Find where the given text appears and provide that cell's center as [X, Y] coordinate. 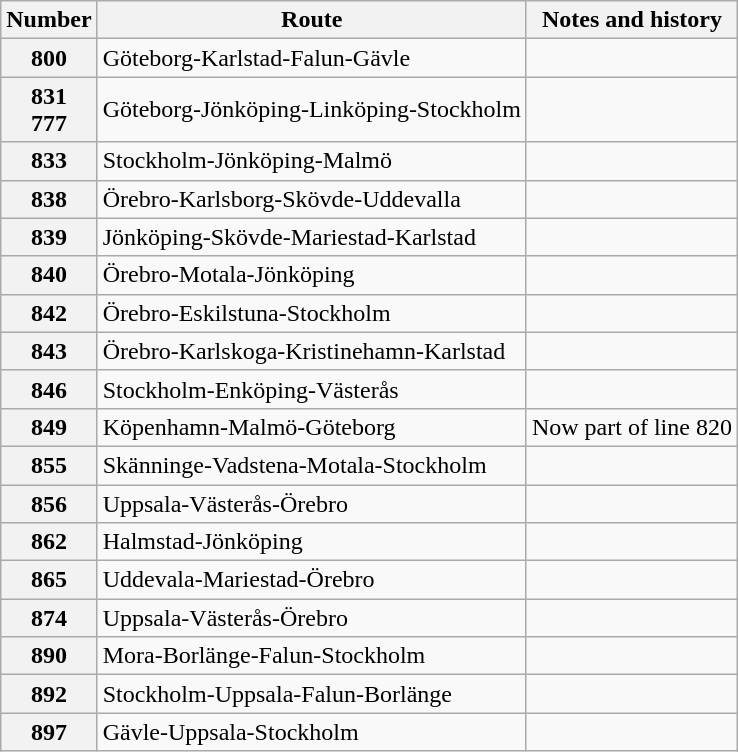
838 [49, 199]
840 [49, 275]
846 [49, 389]
Stockholm-Enköping-Västerås [312, 389]
Number [49, 20]
842 [49, 313]
Skänninge-Vadstena-Motala-Stockholm [312, 465]
Jönköping-Skövde-Mariestad-Karlstad [312, 237]
Halmstad-Jönköping [312, 542]
839 [49, 237]
Köpenhamn-Malmö-Göteborg [312, 427]
Mora-Borlänge-Falun-Stockholm [312, 656]
856 [49, 503]
892 [49, 694]
Notes and history [632, 20]
Örebro-Karlsborg-Skövde-Uddevalla [312, 199]
Örebro-Motala-Jönköping [312, 275]
Route [312, 20]
874 [49, 618]
862 [49, 542]
Stockholm-Uppsala-Falun-Borlänge [312, 694]
Now part of line 820 [632, 427]
800 [49, 58]
Uddevala-Mariestad-Örebro [312, 580]
Örebro-Karlskoga-Kristinehamn-Karlstad [312, 351]
833 [49, 161]
897 [49, 732]
Göteborg-Karlstad-Falun-Gävle [312, 58]
890 [49, 656]
Stockholm-Jönköping-Malmö [312, 161]
843 [49, 351]
Örebro-Eskilstuna-Stockholm [312, 313]
831777 [49, 110]
849 [49, 427]
Gävle-Uppsala-Stockholm [312, 732]
855 [49, 465]
Göteborg-Jönköping-Linköping-Stockholm [312, 110]
865 [49, 580]
